Locate the cell with the specified text and output its (x, y) center coordinate. 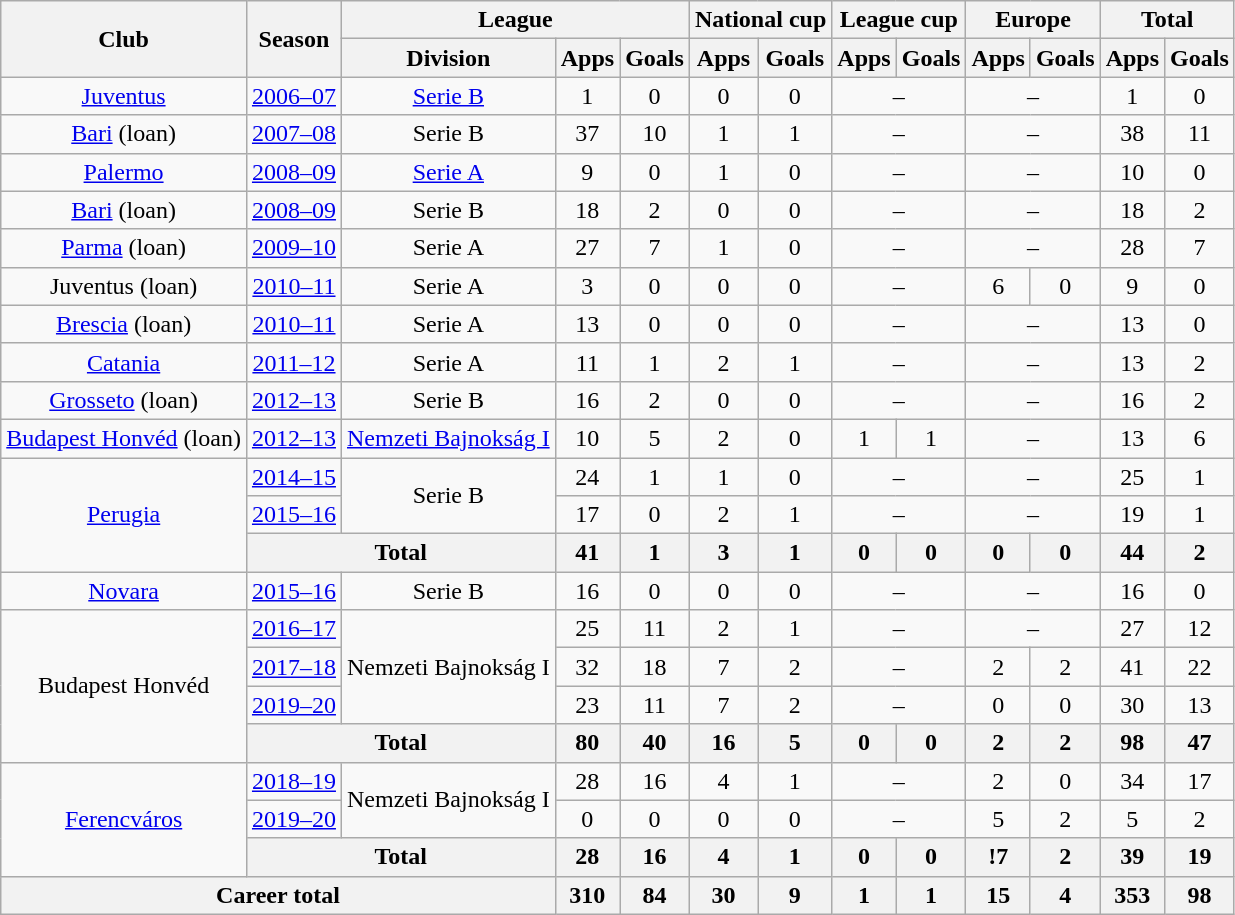
League (515, 20)
2011–12 (294, 362)
League cup (899, 20)
2006–07 (294, 96)
44 (1132, 553)
47 (1200, 743)
Novara (124, 591)
Perugia (124, 515)
Division (448, 58)
39 (1132, 857)
2014–15 (294, 477)
2009–10 (294, 248)
2016–17 (294, 629)
310 (587, 895)
Palermo (124, 172)
38 (1132, 134)
Budapest Honvéd (loan) (124, 438)
80 (587, 743)
24 (587, 477)
12 (1200, 629)
Catania (124, 362)
32 (587, 667)
23 (587, 705)
Brescia (loan) (124, 324)
Ferencváros (124, 819)
!7 (998, 857)
Club (124, 39)
2007–08 (294, 134)
353 (1132, 895)
Budapest Honvéd (124, 686)
22 (1200, 667)
Grosseto (loan) (124, 400)
2017–18 (294, 667)
Career total (278, 895)
Parma (loan) (124, 248)
37 (587, 134)
2018–19 (294, 781)
84 (655, 895)
Europe (1033, 20)
Season (294, 39)
Juventus (124, 96)
34 (1132, 781)
15 (998, 895)
National cup (760, 20)
40 (655, 743)
Juventus (loan) (124, 286)
